Scan for the cell matching the given text and deliver its [X, Y] coordinate at center. 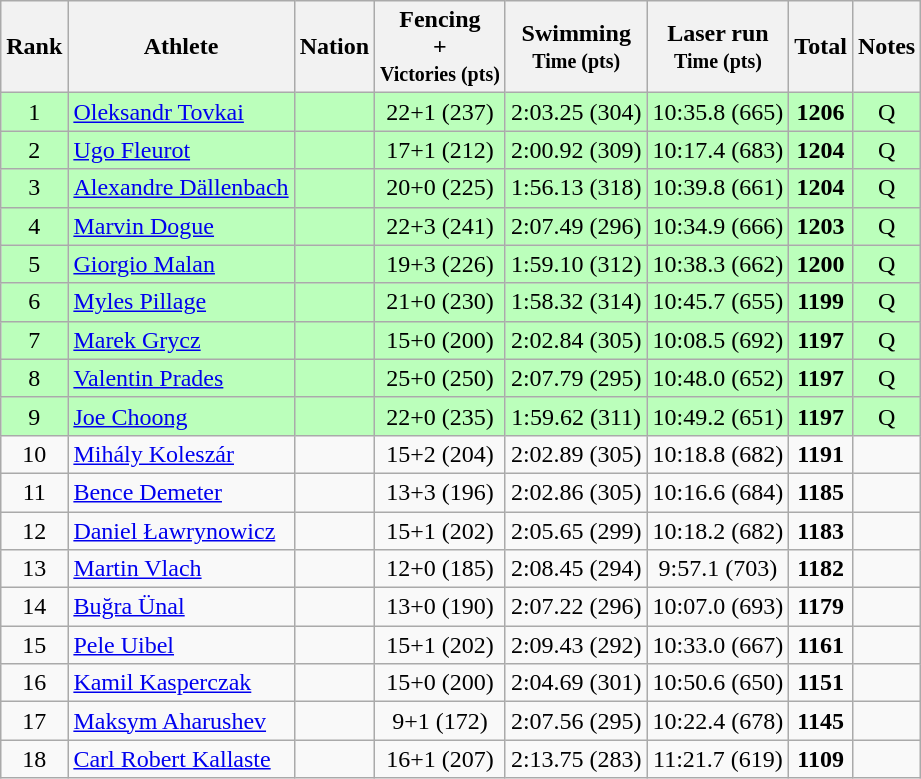
Maksym Aharushev [181, 721]
15+2 (204) [440, 454]
2:02.84 (305) [576, 340]
1199 [821, 302]
12+0 (185) [440, 569]
3 [34, 188]
10:48.0 (652) [718, 378]
9+1 (172) [440, 721]
10:07.0 (693) [718, 607]
Valentin Prades [181, 378]
Martin Vlach [181, 569]
20+0 (225) [440, 188]
Nation [334, 47]
Carl Robert Kallaste [181, 759]
1203 [821, 226]
Athlete [181, 47]
2:04.69 (301) [576, 683]
Pele Uibel [181, 645]
1206 [821, 112]
2:09.43 (292) [576, 645]
9 [34, 416]
10:18.8 (682) [718, 454]
2:07.56 (295) [576, 721]
Joe Choong [181, 416]
2:03.25 (304) [576, 112]
22+1 (237) [440, 112]
15 [34, 645]
7 [34, 340]
21+0 (230) [440, 302]
1:59.62 (311) [576, 416]
10:50.6 (650) [718, 683]
10:38.3 (662) [718, 264]
16+1 (207) [440, 759]
22+0 (235) [440, 416]
10:34.9 (666) [718, 226]
1185 [821, 492]
1182 [821, 569]
10:08.5 (692) [718, 340]
1183 [821, 531]
5 [34, 264]
13 [34, 569]
Giorgio Malan [181, 264]
2:02.86 (305) [576, 492]
2 [34, 150]
10:16.6 (684) [718, 492]
1109 [821, 759]
1:56.13 (318) [576, 188]
Kamil Kasperczak [181, 683]
2:08.45 (294) [576, 569]
Oleksandr Tovkai [181, 112]
19+3 (226) [440, 264]
2:00.92 (309) [576, 150]
2:02.89 (305) [576, 454]
13+0 (190) [440, 607]
10:39.8 (661) [718, 188]
Notes [886, 47]
11 [34, 492]
SwimmingTime (pts) [576, 47]
10:18.2 (682) [718, 531]
Ugo Fleurot [181, 150]
2:07.22 (296) [576, 607]
Marek Grycz [181, 340]
18 [34, 759]
1179 [821, 607]
17 [34, 721]
2:13.75 (283) [576, 759]
16 [34, 683]
12 [34, 531]
1200 [821, 264]
10 [34, 454]
Bence Demeter [181, 492]
Laser runTime (pts) [718, 47]
13+3 (196) [440, 492]
Marvin Dogue [181, 226]
2:05.65 (299) [576, 531]
9:57.1 (703) [718, 569]
14 [34, 607]
8 [34, 378]
1191 [821, 454]
10:17.4 (683) [718, 150]
10:33.0 (667) [718, 645]
25+0 (250) [440, 378]
Alexandre Dällenbach [181, 188]
6 [34, 302]
22+3 (241) [440, 226]
10:22.4 (678) [718, 721]
11:21.7 (619) [718, 759]
2:07.49 (296) [576, 226]
10:45.7 (655) [718, 302]
2:07.79 (295) [576, 378]
Fencing+Victories (pts) [440, 47]
1:59.10 (312) [576, 264]
1145 [821, 721]
1:58.32 (314) [576, 302]
4 [34, 226]
Total [821, 47]
Buğra Ünal [181, 607]
Mihály Koleszár [181, 454]
1161 [821, 645]
Rank [34, 47]
Myles Pillage [181, 302]
10:49.2 (651) [718, 416]
Daniel Ławrynowicz [181, 531]
1151 [821, 683]
1 [34, 112]
10:35.8 (665) [718, 112]
17+1 (212) [440, 150]
